Determine the (x, y) coordinate at the center of the cell enclosing the given text.  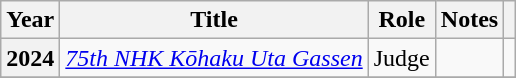
2024 (30, 58)
Role (402, 20)
Title (214, 20)
Notes (469, 20)
Year (30, 20)
75th NHK Kōhaku Uta Gassen (214, 58)
Judge (402, 58)
